Extract the [x, y] coordinate from the center of the cell holding the provided text.  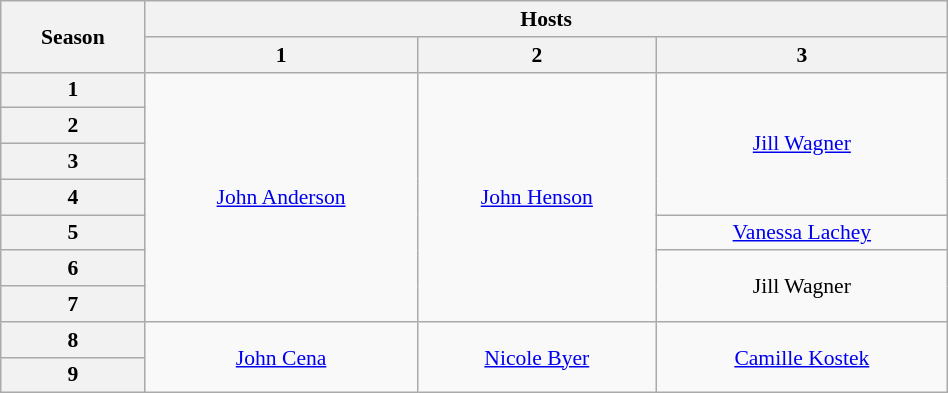
4 [73, 197]
9 [73, 375]
6 [73, 269]
Camille Kostek [802, 358]
5 [73, 233]
John Anderson [281, 196]
Nicole Byer [536, 358]
John Henson [536, 196]
Vanessa Lachey [802, 233]
John Cena [281, 358]
Season [73, 36]
8 [73, 340]
7 [73, 304]
Hosts [546, 19]
